Determine the [x, y] coordinate at the center of the cell enclosing the given text.  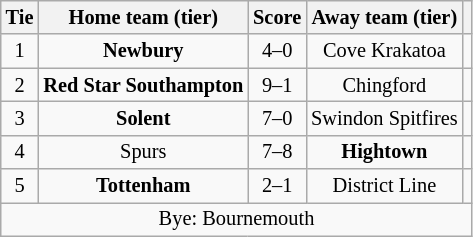
Spurs [143, 152]
7–0 [277, 118]
Hightown [384, 152]
Swindon Spitfires [384, 118]
Cove Krakatoa [384, 51]
Solent [143, 118]
2 [20, 85]
Home team (tier) [143, 17]
4 [20, 152]
Red Star Southampton [143, 85]
Away team (tier) [384, 17]
Newbury [143, 51]
9–1 [277, 85]
1 [20, 51]
7–8 [277, 152]
Score [277, 17]
Chingford [384, 85]
3 [20, 118]
4–0 [277, 51]
Bye: Bournemouth [236, 219]
Tie [20, 17]
2–1 [277, 186]
District Line [384, 186]
Tottenham [143, 186]
5 [20, 186]
